Provide the (X, Y) coordinate of the cell's center where the given text is located.  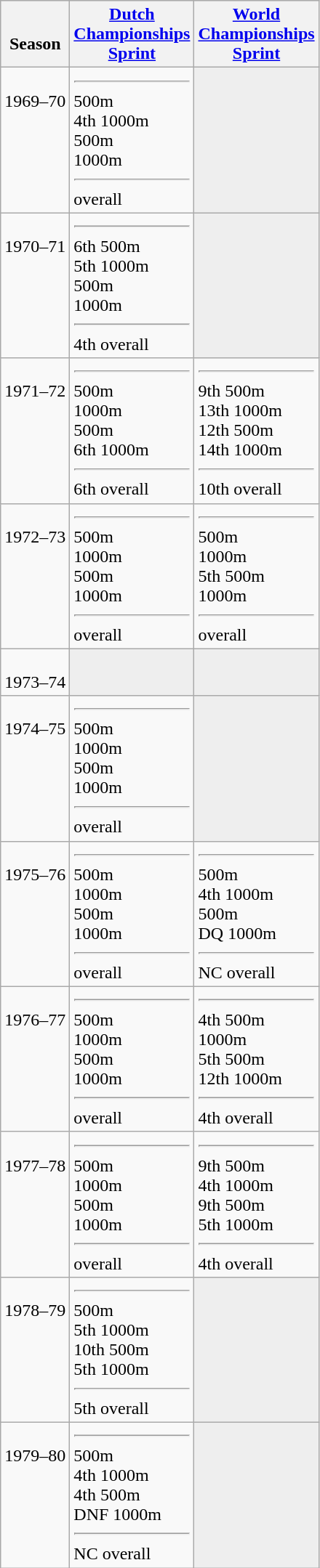
500m 4th 1000m 4th 500m DNF 1000m NC overall (132, 1495)
1976–77 (35, 1059)
World Championships Sprint (256, 34)
Season (35, 34)
1969–70 (35, 140)
500m 1000m 5th 500m 1000m overall (256, 576)
500m 4th 1000m 500m 1000m overall (132, 140)
1972–73 (35, 576)
1979–80 (35, 1495)
4th 500m 1000m 5th 500m 12th 1000m 4th overall (256, 1059)
9th 500m 4th 1000m 9th 500m 5th 1000m 4th overall (256, 1204)
6th 500m 5th 1000m 500m 1000m 4th overall (132, 285)
500m 4th 1000m 500m DQ 1000m NC overall (256, 914)
1970–71 (35, 285)
500m 5th 1000m 10th 500m 5th 1000m 5th overall (132, 1349)
1975–76 (35, 914)
1978–79 (35, 1349)
500m 1000m 500m 6th 1000m 6th overall (132, 431)
1977–78 (35, 1204)
1971–72 (35, 431)
1973–74 (35, 673)
9th 500m 13th 1000m 12th 500m 14th 1000m 10th overall (256, 431)
1974–75 (35, 768)
Dutch Championships Sprint (132, 34)
